Search for the cell housing the specified text and yield its (x, y) center coordinate. 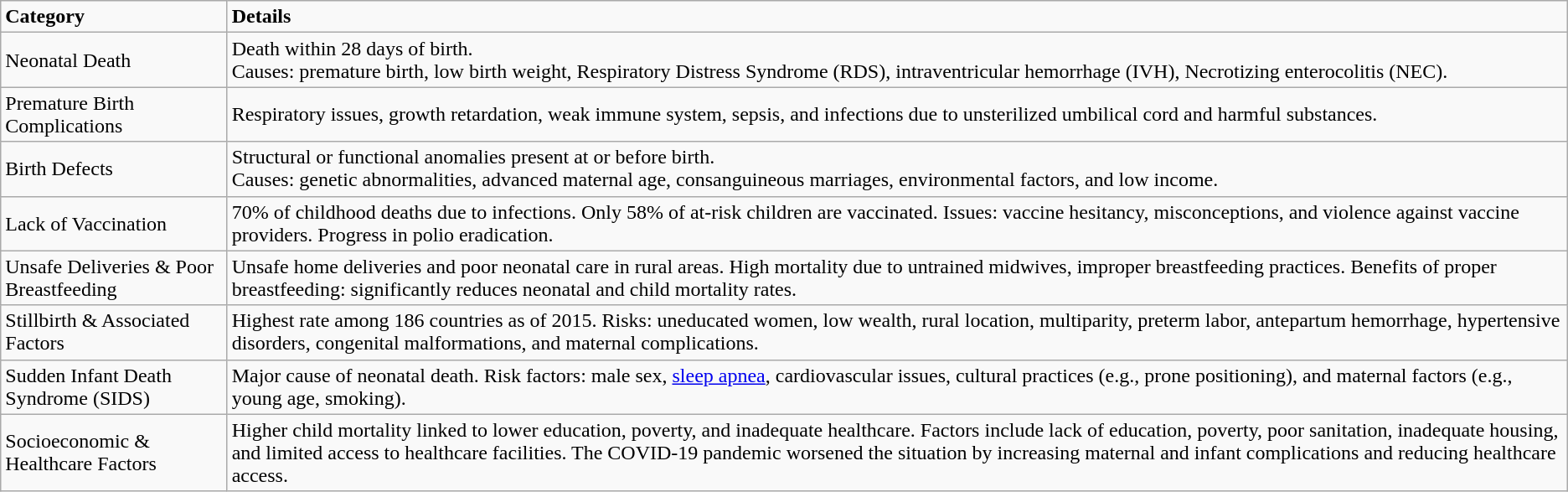
Sudden Infant Death Syndrome (SIDS) (114, 387)
Details (897, 17)
Unsafe Deliveries & Poor Breastfeeding (114, 278)
Neonatal Death (114, 60)
Lack of Vaccination (114, 223)
Birth Defects (114, 169)
Premature Birth Complications (114, 114)
Category (114, 17)
Stillbirth & Associated Factors (114, 332)
Respiratory issues, growth retardation, weak immune system, sepsis, and infections due to unsterilized umbilical cord and harmful substances. (897, 114)
Socioeconomic & Healthcare Factors (114, 453)
